Return the [X, Y] coordinate for the center point of the cell that contains the specified text.  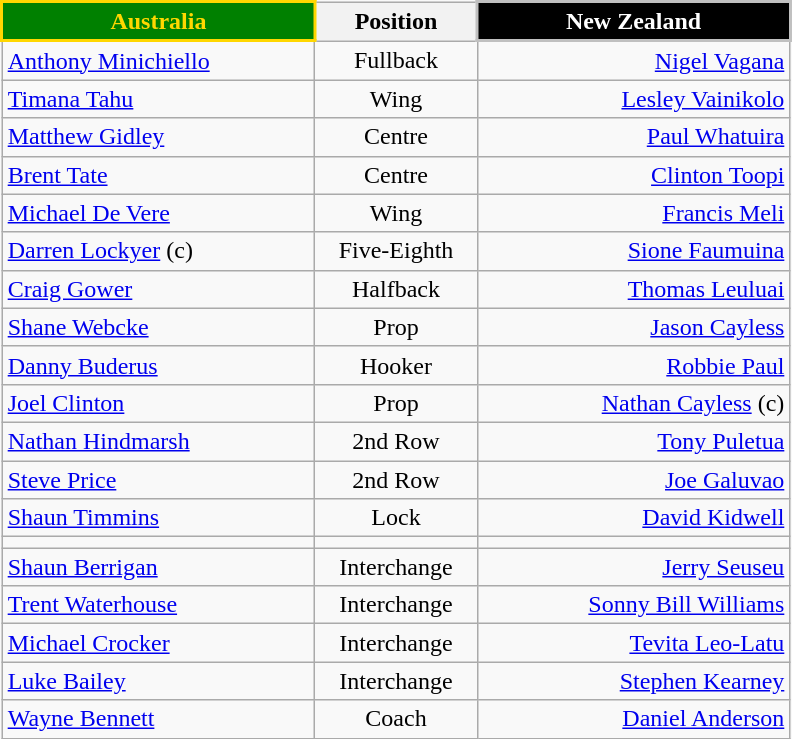
Shane Webcke [158, 327]
Australia [158, 22]
Sione Faumuina [634, 251]
Nathan Hindmarsh [158, 441]
Darren Lockyer (c) [158, 251]
Jerry Seuseu [634, 567]
Position [396, 22]
Timana Tahu [158, 99]
Joel Clinton [158, 403]
David Kidwell [634, 518]
Clinton Toopi [634, 175]
Lesley Vainikolo [634, 99]
Tevita Leo-Latu [634, 643]
Tony Puletua [634, 441]
Thomas Leuluai [634, 289]
Anthony Minichiello [158, 60]
Danny Buderus [158, 365]
Fullback [396, 60]
Francis Meli [634, 213]
Steve Price [158, 479]
Hooker [396, 365]
Brent Tate [158, 175]
Joe Galuvao [634, 479]
New Zealand [634, 22]
Five-Eighth [396, 251]
Matthew Gidley [158, 137]
Robbie Paul [634, 365]
Paul Whatuira [634, 137]
Coach [396, 719]
Shaun Berrigan [158, 567]
Michael De Vere [158, 213]
Michael Crocker [158, 643]
Craig Gower [158, 289]
Shaun Timmins [158, 518]
Nathan Cayless (c) [634, 403]
Halfback [396, 289]
Stephen Kearney [634, 681]
Daniel Anderson [634, 719]
Wayne Bennett [158, 719]
Nigel Vagana [634, 60]
Jason Cayless [634, 327]
Luke Bailey [158, 681]
Lock [396, 518]
Sonny Bill Williams [634, 605]
Trent Waterhouse [158, 605]
